Locate the cell with the specified text and output its [X, Y] center coordinate. 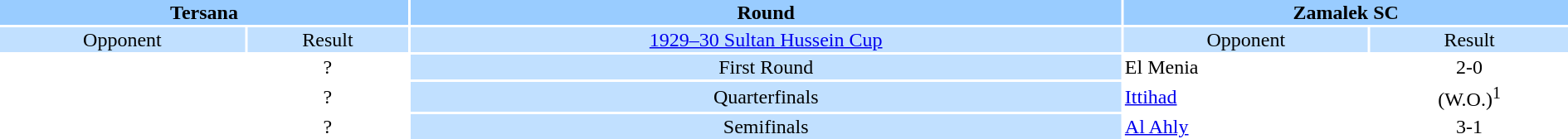
Quarterfinals [766, 97]
1929–30 Sultan Hussein Cup [766, 40]
Tersana [204, 12]
2-0 [1469, 67]
Ittihad [1246, 97]
First Round [766, 67]
Zamalek SC [1346, 12]
Round [766, 12]
(W.O.)1 [1469, 97]
3-1 [1469, 127]
Semifinals [766, 127]
Al Ahly [1246, 127]
El Menia [1246, 67]
